Output the (X, Y) coordinate of the center of the cell containing the given text.  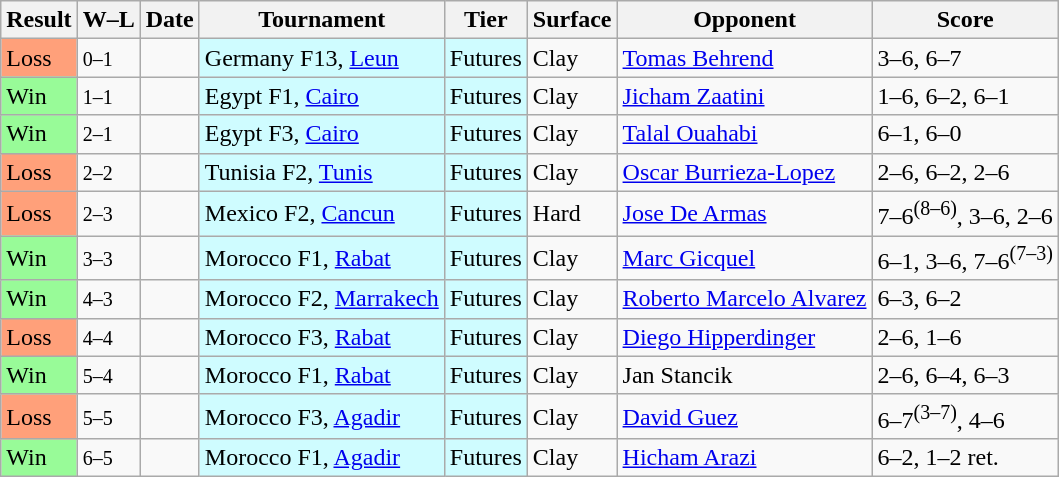
Hard (572, 214)
W–L (108, 20)
David Guez (744, 416)
Egypt F1, Cairo (322, 96)
Mexico F2, Cancun (322, 214)
2–6, 6–2, 2–6 (965, 172)
1–1 (108, 96)
5–5 (108, 416)
0–1 (108, 58)
Marc Gicquel (744, 258)
3–6, 6–7 (965, 58)
2–6, 6–4, 6–3 (965, 375)
1–6, 6–2, 6–1 (965, 96)
4–3 (108, 299)
Germany F13, Leun (322, 58)
6–1, 6–0 (965, 134)
3–3 (108, 258)
Morocco F2, Marrakech (322, 299)
6–1, 3–6, 7–6(7–3) (965, 258)
2–6, 1–6 (965, 337)
Morocco F3, Agadir (322, 416)
Date (170, 20)
Roberto Marcelo Alvarez (744, 299)
Talal Ouahabi (744, 134)
Opponent (744, 20)
6–2, 1–2 ret. (965, 458)
5–4 (108, 375)
Jan Stancik (744, 375)
7–6(8–6), 3–6, 2–6 (965, 214)
Diego Hipperdinger (744, 337)
Morocco F1, Agadir (322, 458)
Egypt F3, Cairo (322, 134)
Result (39, 20)
2–2 (108, 172)
6–3, 6–2 (965, 299)
6–7(3–7), 4–6 (965, 416)
2–3 (108, 214)
Hicham Arazi (744, 458)
Jicham Zaatini (744, 96)
2–1 (108, 134)
Tunisia F2, Tunis (322, 172)
Tournament (322, 20)
Score (965, 20)
6–5 (108, 458)
4–4 (108, 337)
Oscar Burrieza-Lopez (744, 172)
Tier (486, 20)
Tomas Behrend (744, 58)
Jose De Armas (744, 214)
Morocco F3, Rabat (322, 337)
Surface (572, 20)
